Detect which cell encompasses the target text, then output its (x, y) center coordinate. 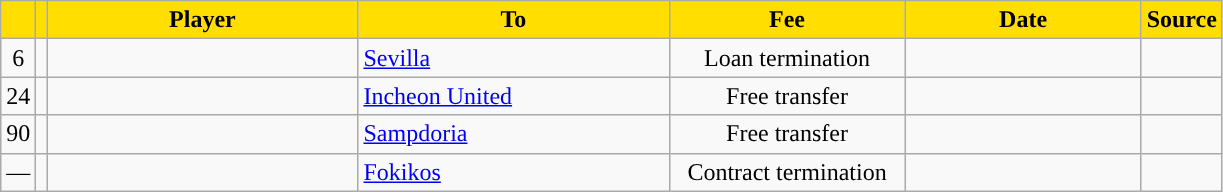
Sampdoria (514, 134)
Fee (787, 20)
Source (1182, 20)
Date (1023, 20)
6 (18, 58)
To (514, 20)
Fokikos (514, 172)
Contract termination (787, 172)
90 (18, 134)
24 (18, 96)
— (18, 172)
Sevilla (514, 58)
Incheon United (514, 96)
Player (202, 20)
Loan termination (787, 58)
